Identify which cell holds the provided text, then report its [x, y] central coordinate. 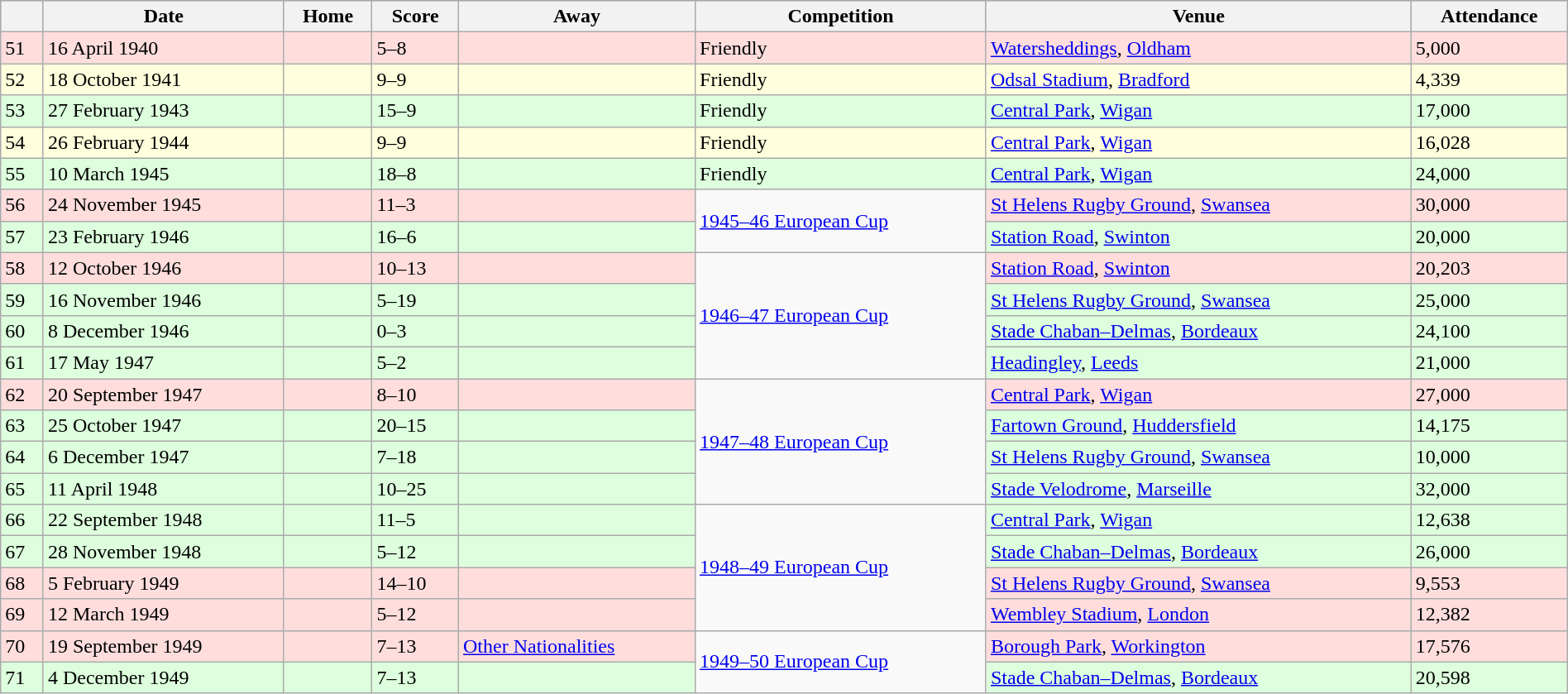
57 [22, 237]
21,000 [1489, 362]
19 September 1949 [164, 646]
23 February 1946 [164, 237]
1945–46 European Cup [841, 221]
17,576 [1489, 646]
60 [22, 331]
Fartown Ground, Huddersfield [1198, 426]
0–3 [415, 331]
70 [22, 646]
27 February 1943 [164, 111]
11–5 [415, 520]
5,000 [1489, 48]
27,000 [1489, 395]
Odsal Stadium, Bradford [1198, 79]
11 April 1948 [164, 489]
17 May 1947 [164, 362]
56 [22, 205]
65 [22, 489]
Borough Park, Workington [1198, 646]
8 December 1946 [164, 331]
59 [22, 299]
71 [22, 677]
28 November 1948 [164, 552]
16–6 [415, 237]
Wembley Stadium, London [1198, 615]
69 [22, 615]
1947–48 European Cup [841, 442]
Stade Velodrome, Marseille [1198, 489]
Venue [1198, 17]
26,000 [1489, 552]
15–9 [415, 111]
25,000 [1489, 299]
Date [164, 17]
5–2 [415, 362]
16 April 1940 [164, 48]
8–10 [415, 395]
30,000 [1489, 205]
53 [22, 111]
16,028 [1489, 142]
20,203 [1489, 268]
Headingley, Leeds [1198, 362]
12,382 [1489, 615]
10,000 [1489, 457]
20,598 [1489, 677]
10 March 1945 [164, 174]
62 [22, 395]
17,000 [1489, 111]
10–25 [415, 489]
22 September 1948 [164, 520]
Watersheddings, Oldham [1198, 48]
11–3 [415, 205]
5 February 1949 [164, 583]
12 March 1949 [164, 615]
24 November 1945 [164, 205]
14–10 [415, 583]
Attendance [1489, 17]
68 [22, 583]
32,000 [1489, 489]
51 [22, 48]
6 December 1947 [164, 457]
64 [22, 457]
52 [22, 79]
5–8 [415, 48]
20,000 [1489, 237]
58 [22, 268]
5–19 [415, 299]
25 October 1947 [164, 426]
66 [22, 520]
4,339 [1489, 79]
12 October 1946 [164, 268]
9,553 [1489, 583]
4 December 1949 [164, 677]
18–8 [415, 174]
20–15 [415, 426]
Away [576, 17]
61 [22, 362]
1946–47 European Cup [841, 315]
12,638 [1489, 520]
18 October 1941 [164, 79]
Competition [841, 17]
20 September 1947 [164, 395]
1949–50 European Cup [841, 662]
16 November 1946 [164, 299]
55 [22, 174]
63 [22, 426]
67 [22, 552]
24,000 [1489, 174]
24,100 [1489, 331]
7–18 [415, 457]
Score [415, 17]
10–13 [415, 268]
Home [327, 17]
1948–49 European Cup [841, 567]
54 [22, 142]
Other Nationalities [576, 646]
26 February 1944 [164, 142]
14,175 [1489, 426]
